Find where the given text appears and provide that cell's center as [x, y] coordinate. 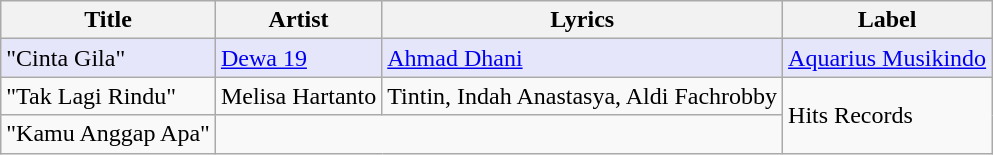
Artist [298, 20]
Ahmad Dhani [582, 58]
Lyrics [582, 20]
Hits Records [888, 115]
"Kamu Anggap Apa" [108, 134]
Melisa Hartanto [298, 96]
Title [108, 20]
Tintin, Indah Anastasya, Aldi Fachrobby [582, 96]
Dewa 19 [298, 58]
Aquarius Musikindo [888, 58]
Label [888, 20]
"Tak Lagi Rindu" [108, 96]
"Cinta Gila" [108, 58]
